Identify which cell holds the provided text, then report its [X, Y] central coordinate. 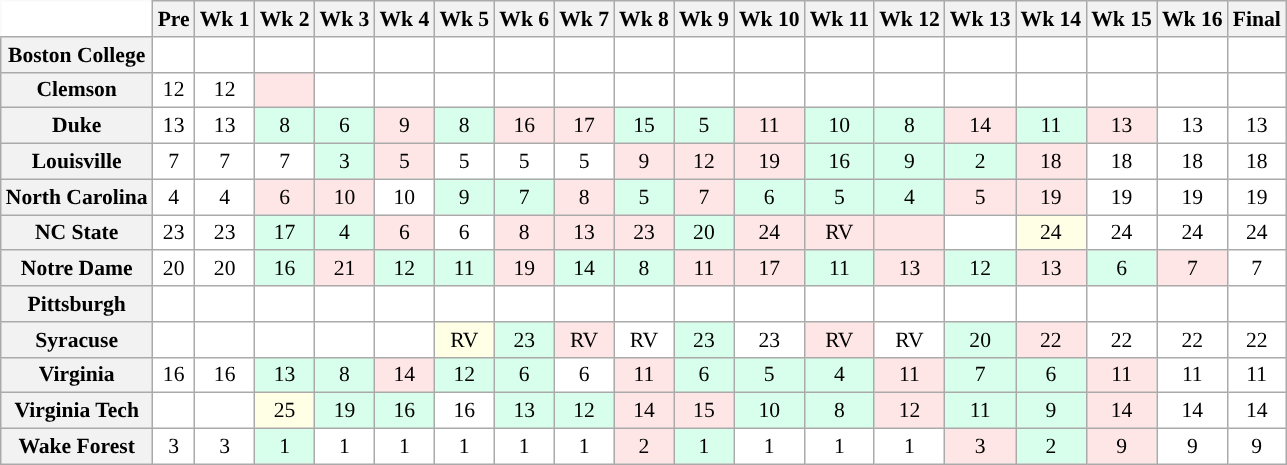
Wk 16 [1192, 19]
Virginia [77, 375]
Wk 8 [644, 19]
Boston College [77, 55]
Notre Dame [77, 269]
Pittsburgh [77, 304]
Wake Forest [77, 447]
Virginia Tech [77, 411]
Wk 9 [704, 19]
Wk 1 [225, 19]
North Carolina [77, 197]
Wk 15 [1122, 19]
Wk 13 [980, 19]
Duke [77, 126]
Wk 7 [584, 19]
Pre [174, 19]
Clemson [77, 90]
Wk 12 [910, 19]
Wk 6 [524, 19]
Wk 14 [1052, 19]
Wk 4 [404, 19]
Wk 11 [840, 19]
25 [285, 411]
Wk 3 [345, 19]
Final [1257, 19]
Wk 2 [285, 19]
21 [345, 269]
Wk 10 [770, 19]
Louisville [77, 162]
Wk 5 [464, 19]
Syracuse [77, 340]
NC State [77, 233]
